Identify which cell holds the provided text, then report its (x, y) central coordinate. 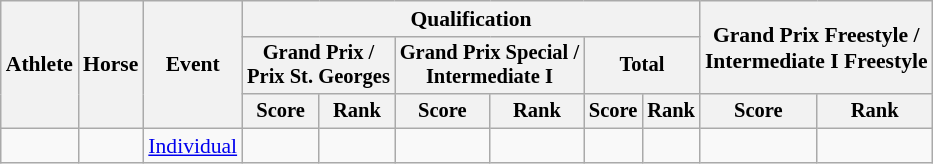
Grand Prix /Prix St. Georges (318, 66)
Horse (110, 64)
Qualification (471, 19)
Athlete (40, 64)
Grand Prix Special /Intermediate I (490, 66)
Event (192, 64)
Grand Prix Freestyle /Intermediate I Freestyle (816, 48)
Total (642, 66)
Individual (192, 146)
